Identify which cell holds the provided text, then report its (X, Y) central coordinate. 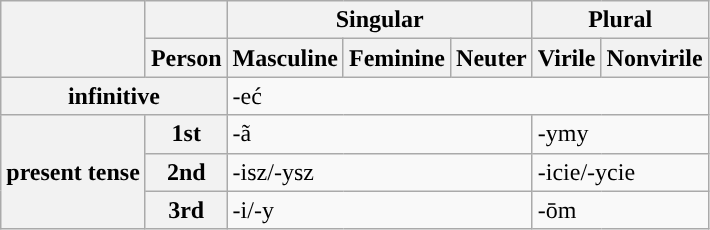
-isz/-ysz (380, 172)
-eć (468, 96)
-i/-y (380, 210)
Nonvirile (654, 58)
infinitive (114, 96)
Plural (620, 20)
Virile (566, 58)
1st (186, 134)
-ōm (620, 210)
Singular (380, 20)
-ymy (620, 134)
-ã (380, 134)
Masculine (285, 58)
3rd (186, 210)
2nd (186, 172)
Neuter (492, 58)
-icie/-ycie (620, 172)
present tense (74, 172)
Feminine (396, 58)
Person (186, 58)
